Find where the given text appears and provide that cell's center as (x, y) coordinate. 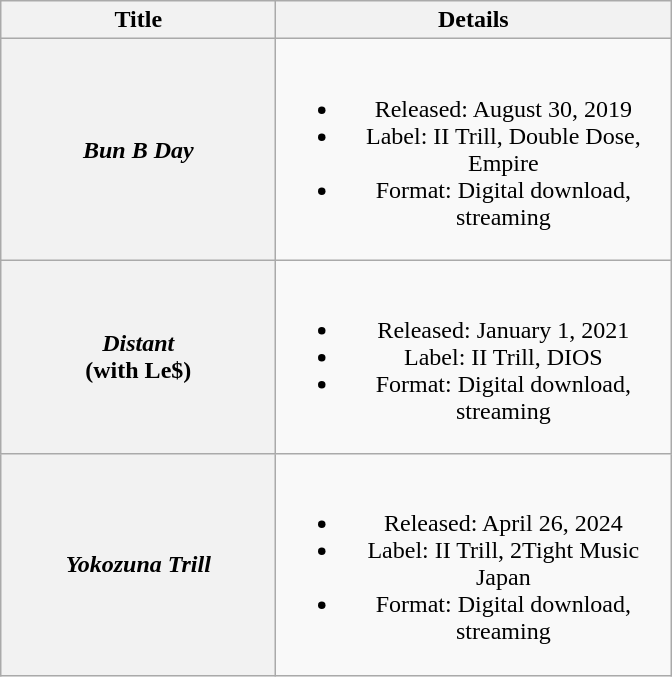
Released: August 30, 2019Label: II Trill, Double Dose, EmpireFormat: Digital download, streaming (474, 150)
Bun B Day (138, 150)
Released: April 26, 2024Label: II Trill, 2Tight Music JapanFormat: Digital download, streaming (474, 564)
Distant(with Le$) (138, 357)
Yokozuna Trill (138, 564)
Released: January 1, 2021Label: II Trill, DIOSFormat: Digital download, streaming (474, 357)
Details (474, 20)
Title (138, 20)
